Detect which cell encompasses the target text, then output its [x, y] center coordinate. 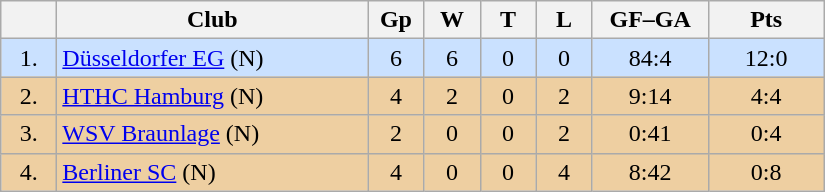
4:4 [766, 96]
2. [29, 96]
L [564, 20]
4. [29, 172]
T [508, 20]
Düsseldorfer EG (N) [212, 58]
0:4 [766, 134]
9:14 [650, 96]
Club [212, 20]
12:0 [766, 58]
Berliner SC (N) [212, 172]
W [452, 20]
0:41 [650, 134]
Gp [396, 20]
WSV Braunlage (N) [212, 134]
HTHC Hamburg (N) [212, 96]
Pts [766, 20]
0:8 [766, 172]
1. [29, 58]
8:42 [650, 172]
GF–GA [650, 20]
3. [29, 134]
84:4 [650, 58]
